Search for the cell housing the specified text and yield its (X, Y) center coordinate. 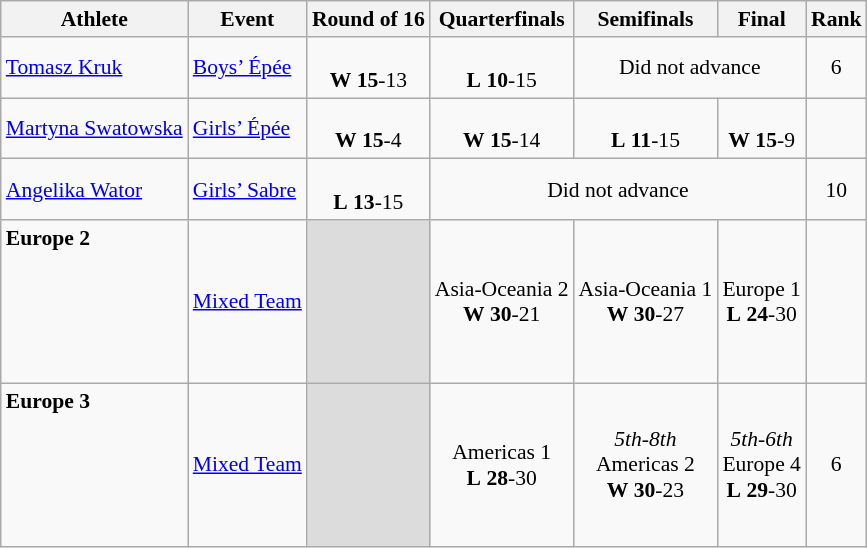
Round of 16 (368, 19)
Europe 1 L 24-30 (762, 302)
W 15-9 (762, 128)
5th-8thAmericas 2 W 30-23 (646, 464)
10 (836, 190)
L 10-15 (502, 68)
Girls’ Épée (248, 128)
Boys’ Épée (248, 68)
L 13-15 (368, 190)
Athlete (94, 19)
Girls’ Sabre (248, 190)
W 15-14 (502, 128)
Martyna Swatowska (94, 128)
Angelika Wator (94, 190)
Europe 2 (94, 302)
Final (762, 19)
L 11-15 (646, 128)
Rank (836, 19)
Asia-Oceania 1 W 30-27 (646, 302)
W 15-13 (368, 68)
Quarterfinals (502, 19)
W 15-4 (368, 128)
Semifinals (646, 19)
Asia-Oceania 2 W 30-21 (502, 302)
Europe 3 (94, 464)
Event (248, 19)
5th-6thEurope 4 L 29-30 (762, 464)
Americas 1 L 28-30 (502, 464)
Tomasz Kruk (94, 68)
